Scan for the cell matching the given text and deliver its (X, Y) coordinate at center. 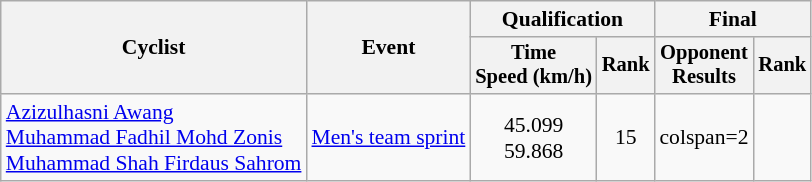
15 (626, 138)
Final (732, 19)
45.09959.868 (534, 138)
OpponentResults (704, 66)
Men's team sprint (388, 138)
Cyclist (154, 48)
Azizulhasni AwangMuhammad Fadhil Mohd ZonisMuhammad Shah Firdaus Sahrom (154, 138)
colspan=2 (704, 138)
TimeSpeed (km/h) (534, 66)
Qualification (562, 19)
Event (388, 48)
